Scan for the cell matching the given text and deliver its (x, y) coordinate at center. 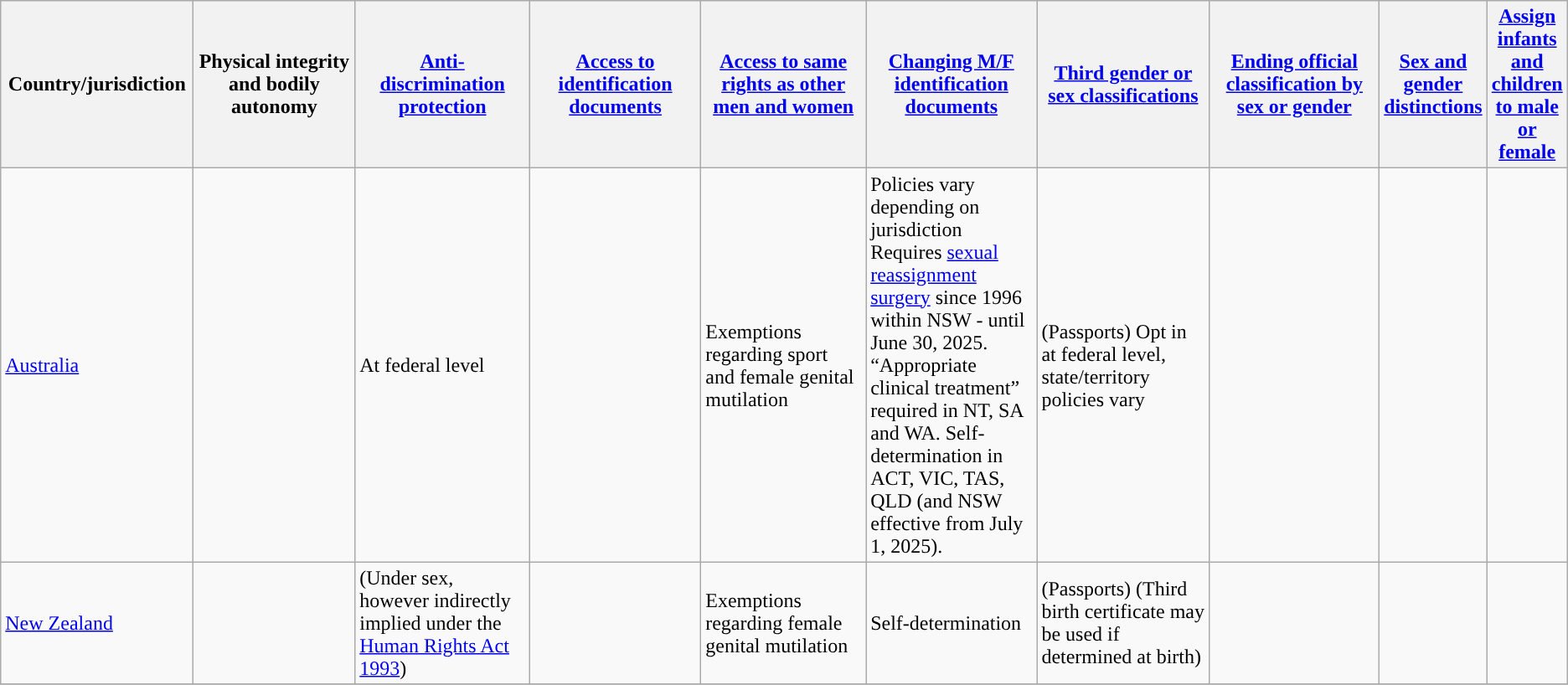
Sex and gender distinctions (1433, 85)
Self-determination (952, 623)
Country/jurisdiction (97, 85)
Exemptions regarding female genital mutilation (784, 623)
Physical integrity and bodily autonomy (275, 85)
(Passports) (Third birth certificate may be used if determined at birth) (1123, 623)
Anti-discrimination protection (442, 85)
New Zealand (97, 623)
Exemptions regarding sport and female genital mutilation (784, 365)
Australia (97, 365)
At federal level (442, 365)
Access to same rights as other men and women (784, 85)
Changing M/F identification documents (952, 85)
(Passports) Opt in at federal level, state/territory policies vary (1123, 365)
(Under sex, however indirectly implied under the Human Rights Act 1993) (442, 623)
Access to identification documents (615, 85)
Ending official classification by sex or gender (1295, 85)
Assign infants and children to male or female (1527, 85)
Third gender or sex classifications (1123, 85)
